Find where the given text appears and provide that cell's center as (X, Y) coordinate. 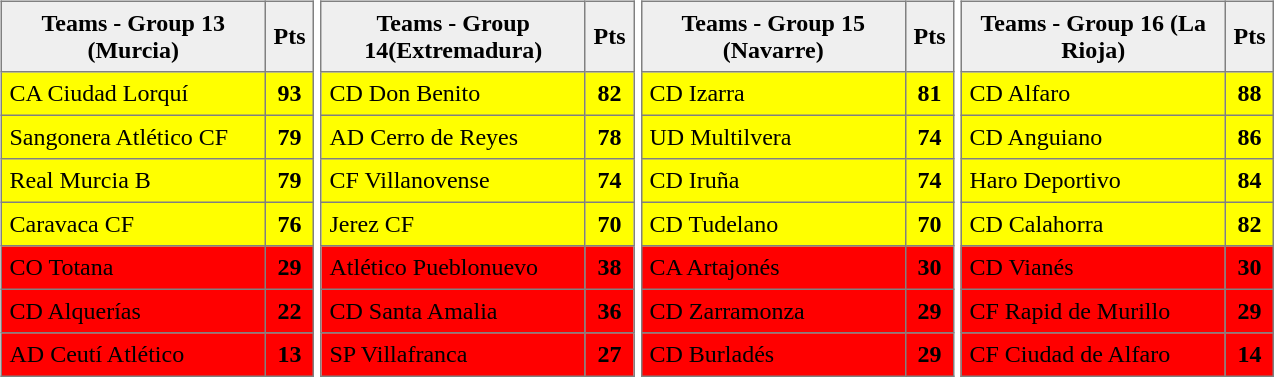
CD Iruña (773, 181)
Teams - Group 13 (Murcia) (133, 36)
81 (929, 94)
76 (289, 224)
Sangonera Atlético CF (133, 137)
CF Villanovense (453, 181)
22 (289, 311)
CF Ciudad de Alfaro (1093, 355)
38 (609, 268)
CD Zarramonza (773, 311)
Atlético Pueblonuevo (453, 268)
Teams - Group 15 (Navarre) (773, 36)
CA Artajonés (773, 268)
CA Ciudad Lorquí (133, 94)
AD Ceutí Atlético (133, 355)
AD Cerro de Reyes (453, 137)
27 (609, 355)
Teams - Group 14(Extremadura) (453, 36)
CD Alfaro (1093, 94)
36 (609, 311)
CD Anguiano (1093, 137)
Jerez CF (453, 224)
CD Tudelano (773, 224)
UD Multilvera (773, 137)
93 (289, 94)
Teams - Group 16 (La Rioja) (1093, 36)
CD Santa Amalia (453, 311)
CD Burladés (773, 355)
CD Alquerías (133, 311)
CD Don Benito (453, 94)
CF Rapid de Murillo (1093, 311)
Real Murcia B (133, 181)
SP Villafranca (453, 355)
CD Calahorra (1093, 224)
86 (1249, 137)
13 (289, 355)
CD Vianés (1093, 268)
84 (1249, 181)
78 (609, 137)
14 (1249, 355)
CO Totana (133, 268)
CD Izarra (773, 94)
Haro Deportivo (1093, 181)
88 (1249, 94)
Caravaca CF (133, 224)
